Determine the [X, Y] coordinate at the center of the cell enclosing the given text.  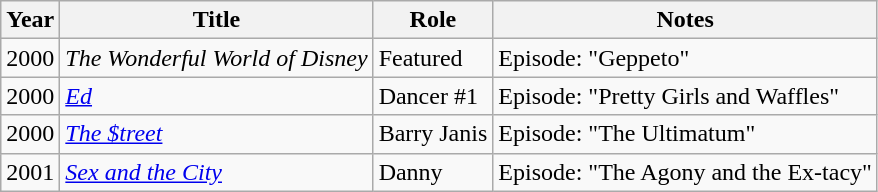
Danny [433, 172]
Notes [686, 20]
Episode: "The Ultimatum" [686, 134]
Episode: "The Agony and the Ex-tacy" [686, 172]
Title [216, 20]
Barry Janis [433, 134]
Role [433, 20]
2001 [30, 172]
Featured [433, 58]
Year [30, 20]
Episode: "Geppeto" [686, 58]
The Wonderful World of Disney [216, 58]
Ed [216, 96]
Sex and the City [216, 172]
The $treet [216, 134]
Dancer #1 [433, 96]
Episode: "Pretty Girls and Waffles" [686, 96]
